Extract the [x, y] coordinate from the center of the cell holding the provided text.  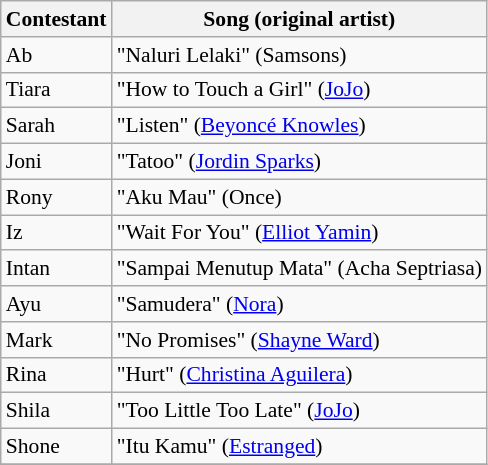
Song (original artist) [300, 19]
"Sampai Menutup Mata" (Acha Septriasa) [300, 269]
"Listen" (Beyoncé Knowles) [300, 126]
"Wait For You" (Elliot Yamin) [300, 233]
Rony [56, 197]
"Itu Kamu" (Estranged) [300, 447]
"Samudera" (Nora) [300, 304]
Intan [56, 269]
"Too Little Too Late" (JoJo) [300, 411]
Contestant [56, 19]
Shila [56, 411]
Sarah [56, 126]
Ayu [56, 304]
Rina [56, 375]
"Hurt" (Christina Aguilera) [300, 375]
"No Promises" (Shayne Ward) [300, 340]
Iz [56, 233]
"How to Touch a Girl" (JoJo) [300, 90]
Tiara [56, 90]
"Aku Mau" (Once) [300, 197]
"Naluri Lelaki" (Samsons) [300, 55]
Shone [56, 447]
Ab [56, 55]
"Tatoo" (Jordin Sparks) [300, 162]
Mark [56, 340]
Joni [56, 162]
